Scan for the cell matching the given text and deliver its (X, Y) coordinate at center. 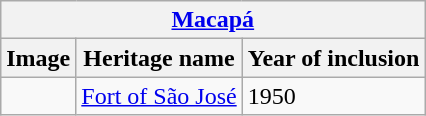
Image (38, 58)
Macapá (213, 20)
1950 (334, 96)
Year of inclusion (334, 58)
Fort of São José (159, 96)
Heritage name (159, 58)
